Search for the cell housing the specified text and yield its (X, Y) center coordinate. 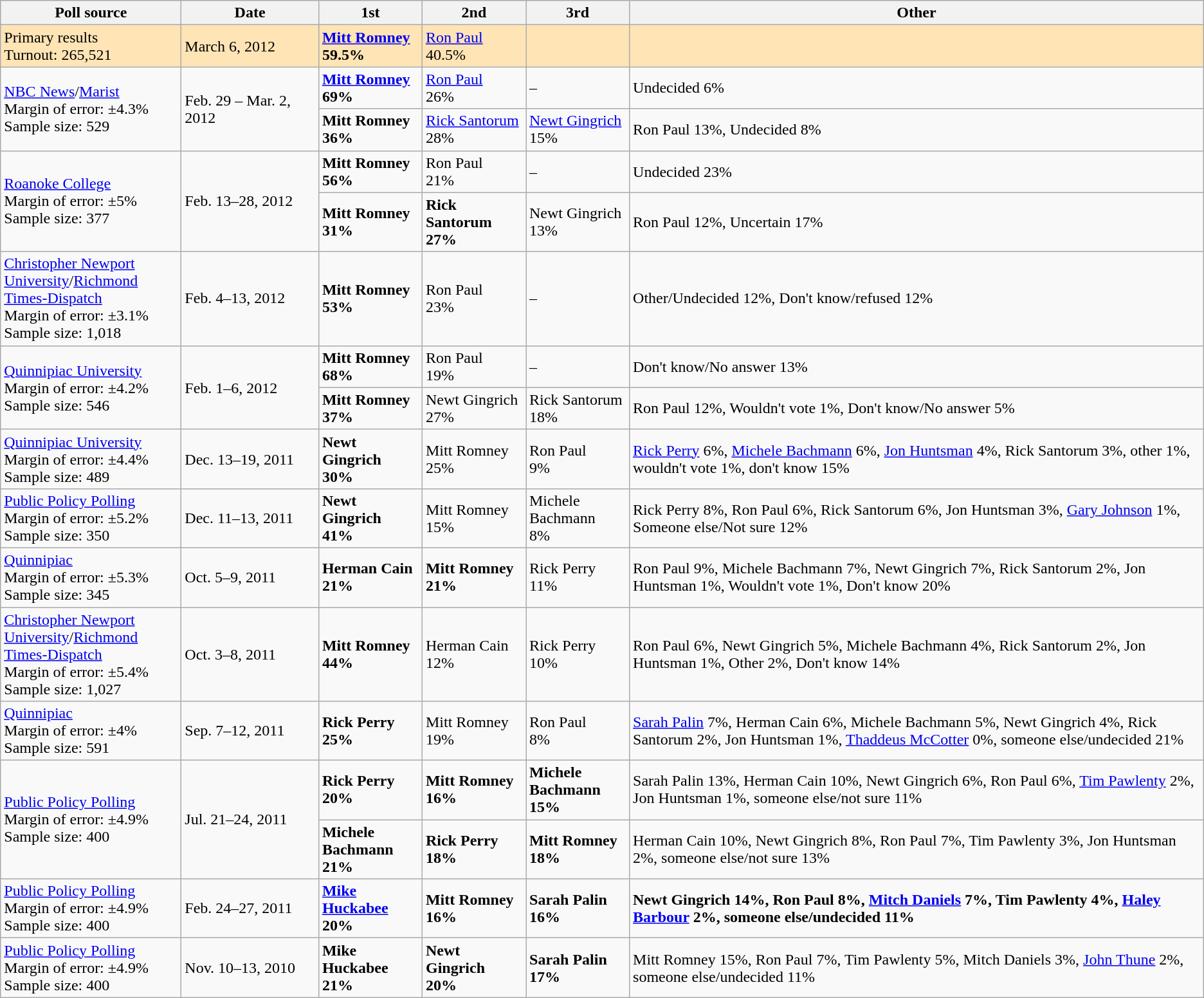
Michele Bachmann 15% (578, 790)
Mitt Romney 19% (473, 731)
Primary resultsTurnout: 265,521 (91, 46)
Other/Undecided 12%, Don't know/refused 12% (917, 299)
Ron Paul 8% (578, 731)
2nd (473, 13)
Sep. 7–12, 2011 (250, 731)
Newt Gingrich 13% (578, 222)
Oct. 5–9, 2011 (250, 577)
Mitt Romney 68% (370, 367)
Poll source (91, 13)
Mitt Romney 31% (370, 222)
Quinnipiac UniversityMargin of error: ±4.4% Sample size: 489 (91, 459)
Feb. 13–28, 2012 (250, 201)
Ron Paul 9% (578, 459)
Newt Gingrich 30% (370, 459)
Rick Santorum 28% (473, 130)
Jul. 21–24, 2011 (250, 820)
Ron Paul 12%, Wouldn't vote 1%, Don't know/No answer 5% (917, 408)
Feb. 29 – Mar. 2, 2012 (250, 109)
Newt Gingrich 15% (578, 130)
Dec. 13–19, 2011 (250, 459)
Undecided 6% (917, 88)
Christopher Newport University/Richmond Times-DispatchMargin of error: ±3.1% Sample size: 1,018 (91, 299)
Ron Paul40.5% (473, 46)
Michele Bachmann 21% (370, 849)
Ron Paul 13%, Undecided 8% (917, 130)
Newt Gingrich 41% (370, 518)
Sarah Palin 16% (578, 909)
Sarah Palin 13%, Herman Cain 10%, Newt Gingrich 6%, Ron Paul 6%, Tim Pawlenty 2%, Jon Huntsman 1%, someone else/not sure 11% (917, 790)
Mitt Romney 69% (370, 88)
Mitt Romney 21% (473, 577)
Feb. 4–13, 2012 (250, 299)
Mitt Romney 18% (578, 849)
3rd (578, 13)
Rick Perry 25% (370, 731)
Other (917, 13)
Ron Paul 6%, Newt Gingrich 5%, Michele Bachmann 4%, Rick Santorum 2%, Jon Huntsman 1%, Other 2%, Don't know 14% (917, 654)
Herman Cain 10%, Newt Gingrich 8%, Ron Paul 7%, Tim Pawlenty 3%, Jon Huntsman 2%, someone else/not sure 13% (917, 849)
QuinnipiacMargin of error: ±5.3% Sample size: 345 (91, 577)
Mitt Romney 15% (473, 518)
Mitt Romney 53% (370, 299)
Christopher Newport University/Richmond Times-DispatchMargin of error: ±5.4% Sample size: 1,027 (91, 654)
Newt Gingrich 14%, Ron Paul 8%, Mitch Daniels 7%, Tim Pawlenty 4%, Haley Barbour 2%, someone else/undecided 11% (917, 909)
Rick Santorum 27% (473, 222)
Michele Bachmann 8% (578, 518)
Sarah Palin 17% (578, 968)
Feb. 1–6, 2012 (250, 387)
Dec. 11–13, 2011 (250, 518)
Mitt Romney 59.5% (370, 46)
Rick Perry 8%, Ron Paul 6%, Rick Santorum 6%, Jon Huntsman 3%, Gary Johnson 1%, Someone else/Not sure 12% (917, 518)
Feb. 24–27, 2011 (250, 909)
Mitt Romney 37% (370, 408)
Ron Paul 21% (473, 171)
NBC News/MaristMargin of error: ±4.3% Sample size: 529 (91, 109)
Ron Paul 9%, Michele Bachmann 7%, Newt Gingrich 7%, Rick Santorum 2%, Jon Huntsman 1%, Wouldn't vote 1%, Don't know 20% (917, 577)
Oct. 3–8, 2011 (250, 654)
Ron Paul 12%, Uncertain 17% (917, 222)
Rick Perry 10% (578, 654)
March 6, 2012 (250, 46)
Ron Paul 26% (473, 88)
Rick Perry 18% (473, 849)
Rick Perry 20% (370, 790)
Mitt Romney 36% (370, 130)
Don't know/No answer 13% (917, 367)
QuinnipiacMargin of error: ±4% Sample size: 591 (91, 731)
Herman Cain 12% (473, 654)
Nov. 10–13, 2010 (250, 968)
Mitt Romney 25% (473, 459)
Ron Paul 23% (473, 299)
Roanoke CollegeMargin of error: ±5% Sample size: 377 (91, 201)
Rick Perry 6%, Michele Bachmann 6%, Jon Huntsman 4%, Rick Santorum 3%, other 1%, wouldn't vote 1%, don't know 15% (917, 459)
Rick Santorum 18% (578, 408)
Date (250, 13)
Herman Cain 21% (370, 577)
Ron Paul 19% (473, 367)
Quinnipiac UniversityMargin of error: ±4.2% Sample size: 546 (91, 387)
Mike Huckabee 20% (370, 909)
Mitt Romney 56% (370, 171)
Newt Gingrich 27% (473, 408)
Public Policy PollingMargin of error: ±5.2% Sample size: 350 (91, 518)
Mike Huckabee 21% (370, 968)
1st (370, 13)
Rick Perry 11% (578, 577)
Mitt Romney 15%, Ron Paul 7%, Tim Pawlenty 5%, Mitch Daniels 3%, John Thune 2%, someone else/undecided 11% (917, 968)
Newt Gingrich 20% (473, 968)
Mitt Romney 44% (370, 654)
Undecided 23% (917, 171)
